From the cell containing the given text, extract its center point as [x, y] coordinate. 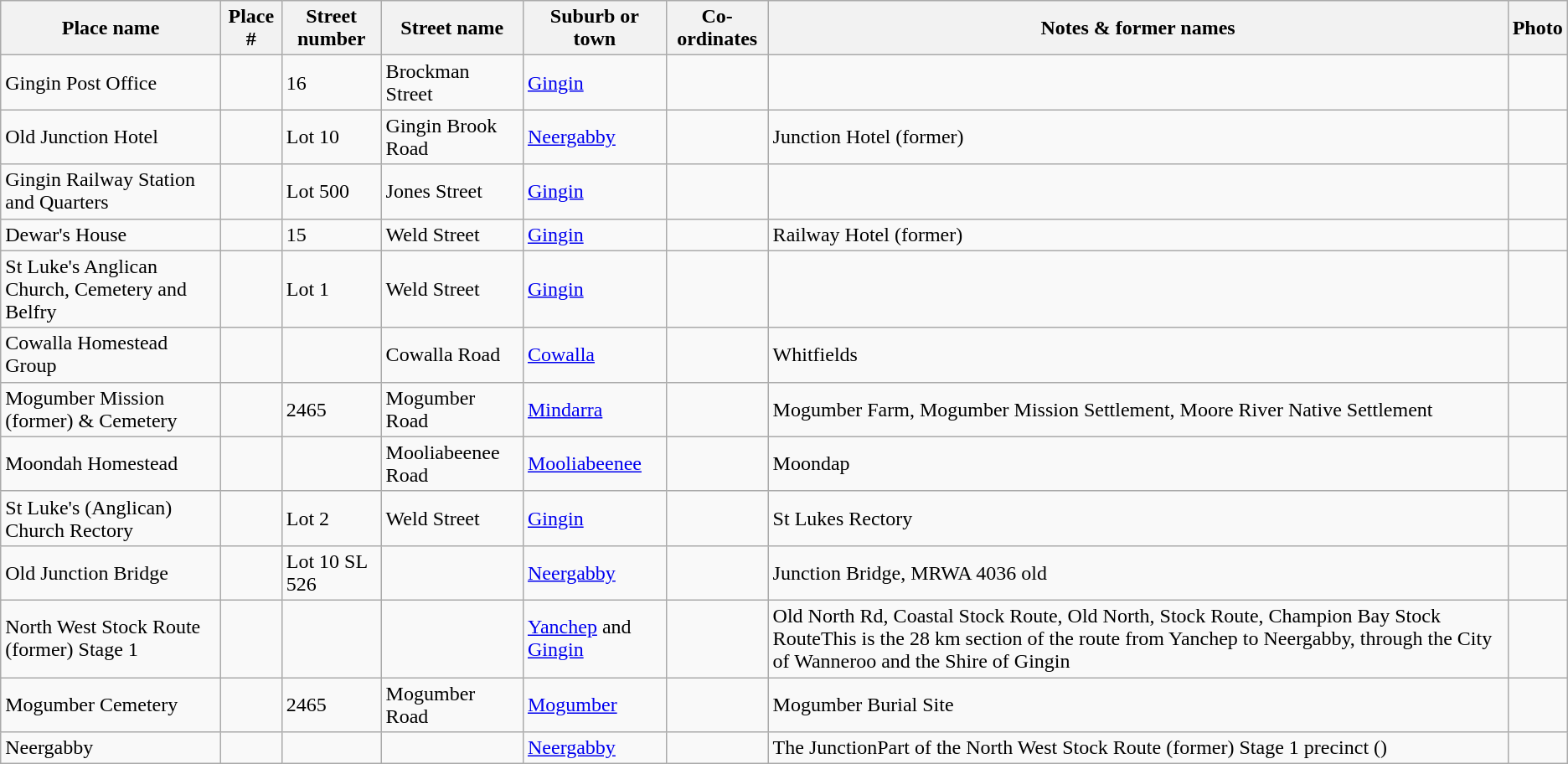
North West Stock Route (former) Stage 1 [111, 638]
St Luke's (Anglican) Church Rectory [111, 518]
Whitfields [1137, 355]
Mooliabeenee Road [452, 464]
Mogumber Farm, Mogumber Mission Settlement, Moore River Native Settlement [1137, 409]
Co-ordinates [717, 28]
Photo [1538, 28]
Lot 10 SL 526 [332, 573]
St Luke's Anglican Church, Cemetery and Belfry [111, 289]
Lot 10 [332, 137]
Place name [111, 28]
Street name [452, 28]
Lot 500 [332, 191]
Old Junction Bridge [111, 573]
Cowalla Road [452, 355]
Jones Street [452, 191]
Notes & former names [1137, 28]
Gingin Brook Road [452, 137]
Old Junction Hotel [111, 137]
Suburb or town [595, 28]
Place # [251, 28]
Yanchep and Gingin [595, 638]
Moondap [1137, 464]
Cowalla [595, 355]
Cowalla Homestead Group [111, 355]
Dewar's House [111, 235]
Brockman Street [452, 82]
Mogumber Burial Site [1137, 704]
Mogumber Mission (former) & Cemetery [111, 409]
Lot 2 [332, 518]
Railway Hotel (former) [1137, 235]
Gingin Post Office [111, 82]
15 [332, 235]
Lot 1 [332, 289]
Street number [332, 28]
St Lukes Rectory [1137, 518]
Mooliabeenee [595, 464]
16 [332, 82]
Junction Bridge, MRWA 4036 old [1137, 573]
Mindarra [595, 409]
Junction Hotel (former) [1137, 137]
Gingin Railway Station and Quarters [111, 191]
Moondah Homestead [111, 464]
Mogumber [595, 704]
Mogumber Cemetery [111, 704]
The JunctionPart of the North West Stock Route (former) Stage 1 precinct () [1137, 748]
